From the cell containing the given text, extract its center point as [x, y] coordinate. 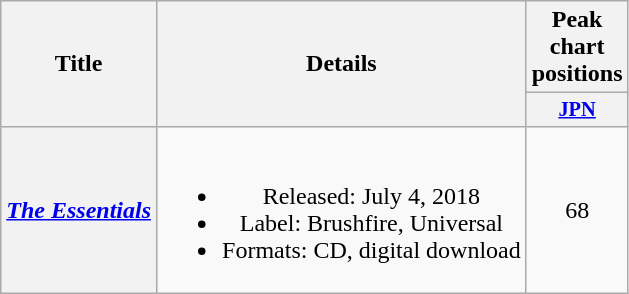
68 [577, 210]
Peakchartpositions [577, 47]
Details [342, 64]
Released: July 4, 2018Label: Brushfire, UniversalFormats: CD, digital download [342, 210]
Title [79, 64]
JPN [577, 110]
The Essentials [79, 210]
